Capture the cell that displays the provided text and extract its (X, Y) central coordinate. 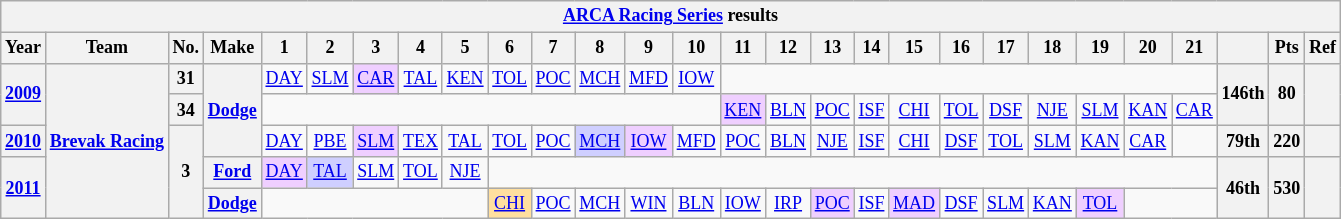
15 (914, 48)
7 (553, 48)
11 (743, 48)
13 (832, 48)
MAD (914, 204)
34 (186, 110)
2011 (24, 188)
Ford (232, 172)
17 (1006, 48)
21 (1195, 48)
WIN (649, 204)
No. (186, 48)
Brevak Racing (106, 141)
31 (186, 78)
220 (1287, 140)
46th (1243, 188)
2 (330, 48)
9 (649, 48)
PBE (330, 140)
IRP (788, 204)
19 (1100, 48)
5 (465, 48)
146th (1243, 94)
ARCA Racing Series results (670, 16)
1 (284, 48)
Make (232, 48)
Year (24, 48)
Ref (1323, 48)
Pts (1287, 48)
20 (1148, 48)
80 (1287, 94)
14 (872, 48)
6 (510, 48)
Team (106, 48)
79th (1243, 140)
TEX (421, 140)
2010 (24, 140)
12 (788, 48)
16 (960, 48)
10 (696, 48)
2009 (24, 94)
18 (1052, 48)
8 (600, 48)
4 (421, 48)
530 (1287, 188)
